Return (X, Y) of the center of cell containing provided text 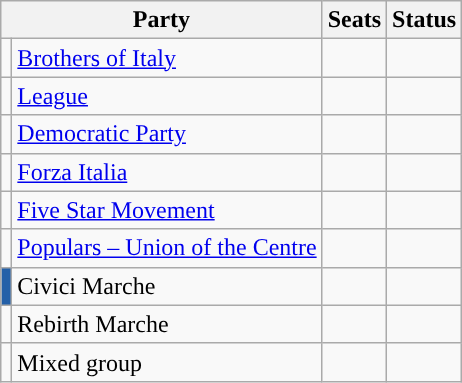
Five Star Movement (167, 210)
Rebirth Marche (167, 324)
Democratic Party (167, 134)
Brothers of Italy (167, 58)
League (167, 96)
Mixed group (167, 362)
Forza Italia (167, 172)
Civici Marche (167, 286)
Seats (354, 20)
Party (162, 20)
Populars – Union of the Centre (167, 248)
Status (424, 20)
